Locate the cell with the specified text and output its [x, y] center coordinate. 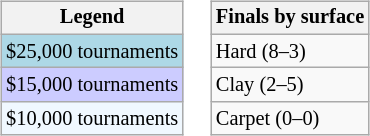
Finals by surface [290, 18]
Legend [92, 18]
$10,000 tournaments [92, 119]
Hard (8–3) [290, 51]
$15,000 tournaments [92, 85]
Clay (2–5) [290, 85]
$25,000 tournaments [92, 51]
Carpet (0–0) [290, 119]
